For the text-containing cell, return its midpoint in (X, Y) coordinate format. 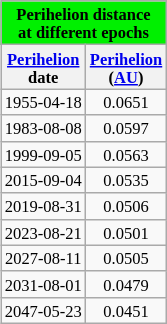
2031-08-01 (44, 284)
2027-08-11 (44, 258)
0.0479 (126, 284)
0.0451 (126, 310)
0.0506 (126, 206)
0.0597 (126, 128)
0.0563 (126, 154)
0.0535 (126, 180)
0.0651 (126, 102)
Perihelion(AU) (126, 67)
1999-09-05 (44, 154)
2015-09-04 (44, 180)
2023-08-21 (44, 232)
0.0505 (126, 258)
2019-08-31 (44, 206)
Perihelion distanceat different epochs (84, 23)
2047-05-23 (44, 310)
1955-04-18 (44, 102)
0.0501 (126, 232)
1983-08-08 (44, 128)
Periheliondate (44, 67)
